From the cell containing the given text, extract its center point as [x, y] coordinate. 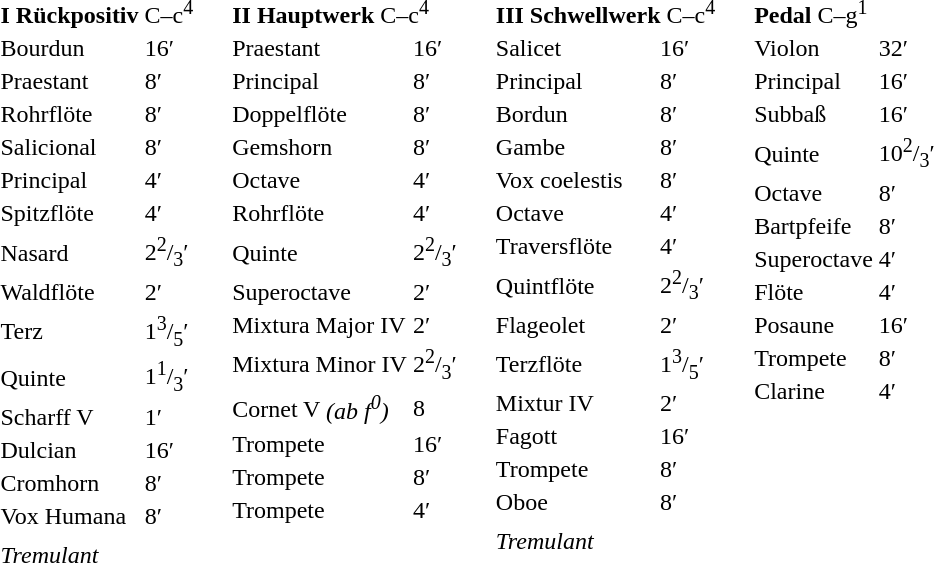
Oboe [574, 503]
Doppelflöte [320, 114]
Clarine [814, 391]
Bordun [574, 114]
11/3′ [169, 378]
Mixtura Major IV [320, 325]
Gemshorn [320, 147]
Subbaß [814, 114]
Bartpfeife [814, 226]
Fagott [574, 437]
Gambe [574, 147]
Mixtura Minor IV [320, 364]
Flageolet [574, 325]
Salicet [574, 48]
Violon [814, 48]
Flöte [814, 292]
Terzflöte [574, 364]
Cornet V (ab f0) [320, 407]
Traversflöte [574, 246]
Quintflöte [574, 286]
Posaune [814, 325]
1′ [169, 417]
Vox coelestis [574, 180]
Praestant [320, 48]
Rohrflöte [320, 213]
Mixtur IV [574, 404]
8 [434, 407]
Tremulant [574, 542]
